For the text-containing cell, return its midpoint in [x, y] coordinate format. 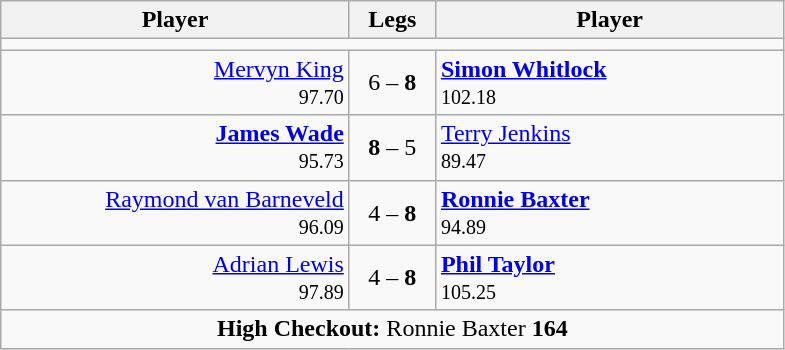
James Wade 95.73 [176, 148]
Ronnie Baxter 94.89 [610, 212]
High Checkout: Ronnie Baxter 164 [392, 329]
8 – 5 [392, 148]
Raymond van Barneveld 96.09 [176, 212]
6 – 8 [392, 82]
Adrian Lewis 97.89 [176, 278]
Phil Taylor 105.25 [610, 278]
Simon Whitlock 102.18 [610, 82]
Mervyn King 97.70 [176, 82]
Terry Jenkins 89.47 [610, 148]
Legs [392, 20]
